Return the [x, y] coordinate for the center point of the cell that contains the specified text.  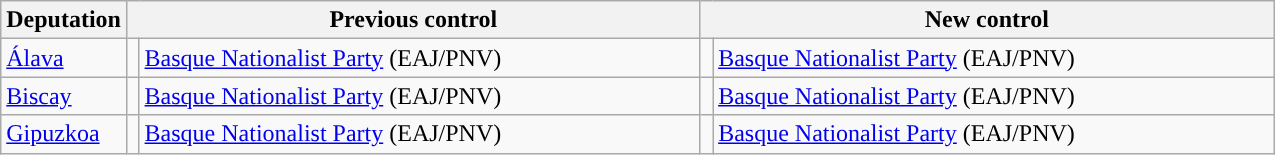
Gipuzkoa [64, 134]
Previous control [413, 20]
Biscay [64, 96]
New control [987, 20]
Álava [64, 58]
Deputation [64, 20]
